Determine the [X, Y] coordinate at the center of the cell enclosing the given text.  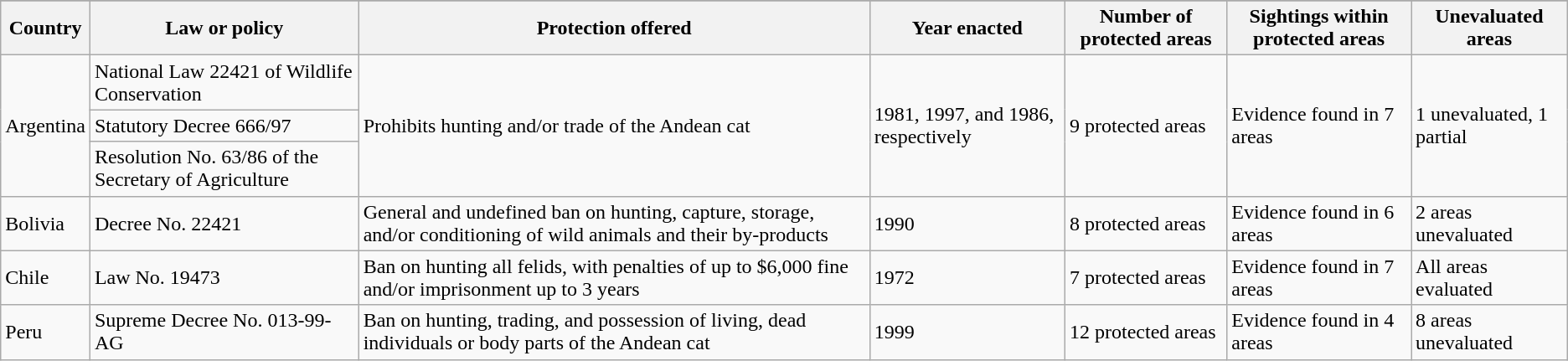
Sightings within protected areas [1319, 28]
8 areas unevaluated [1489, 332]
Peru [45, 332]
Year enacted [967, 28]
Country [45, 28]
Number of protected areas [1146, 28]
National Law 22421 of Wildlife Conservation [224, 82]
Resolution No. 63/86 of the Secretary of Agriculture [224, 169]
Ban on hunting all felids, with penalties of up to $6,000 fine and/or imprisonment up to 3 years [614, 278]
1 unevaluated, 1 partial [1489, 126]
Supreme Decree No. 013-99-AG [224, 332]
Evidence found in 4 areas [1319, 332]
Ban on hunting, trading, and possession of living, dead individuals or body parts of the Andean cat [614, 332]
2 areas unevaluated [1489, 223]
1981, 1997, and 1986, respectively [967, 126]
Chile [45, 278]
9 protected areas [1146, 126]
Decree No. 22421 [224, 223]
1999 [967, 332]
Prohibits hunting and/or trade of the Andean cat [614, 126]
All areas evaluated [1489, 278]
Statutory Decree 666/97 [224, 126]
12 protected areas [1146, 332]
Argentina [45, 126]
General and undefined ban on hunting, capture, storage, and/or conditioning of wild animals and their by-products [614, 223]
Unevaluated areas [1489, 28]
Bolivia [45, 223]
8 protected areas [1146, 223]
1972 [967, 278]
1990 [967, 223]
Evidence found in 6 areas [1319, 223]
Law No. 19473 [224, 278]
Protection offered [614, 28]
Law or policy [224, 28]
7 protected areas [1146, 278]
